Locate the cell with the specified text and output its (x, y) center coordinate. 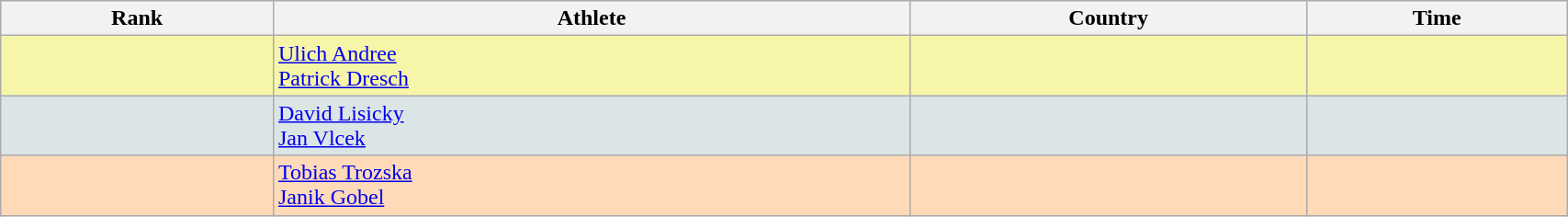
David LisickyJan Vlcek (592, 125)
Tobias TrozskaJanik Gobel (592, 186)
Athlete (592, 18)
Ulich AndreePatrick Dresch (592, 66)
Time (1437, 18)
Rank (138, 18)
Country (1109, 18)
